Locate the cell with the specified text and output its (x, y) center coordinate. 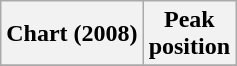
Chart (2008) (72, 34)
Peakposition (189, 34)
